For the text-containing cell, return its midpoint in (x, y) coordinate format. 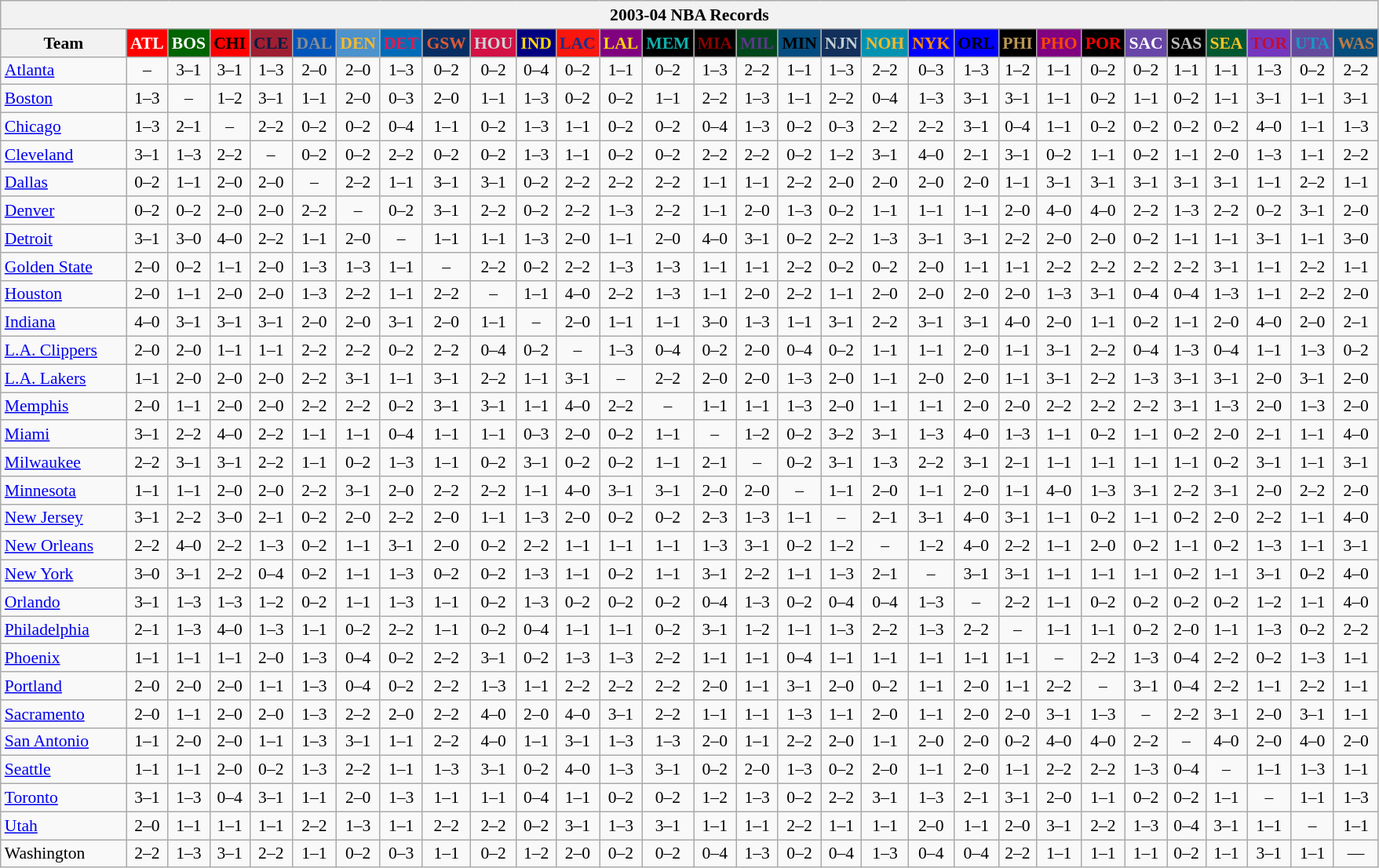
San Antonio (64, 742)
Atlanta (64, 71)
2–3 (715, 518)
Sacramento (64, 714)
Seattle (64, 770)
MIA (715, 43)
UTA (1312, 43)
Houston (64, 294)
LAC (578, 43)
Cleveland (64, 155)
HOU (493, 43)
MEM (667, 43)
DET (402, 43)
CLE (272, 43)
Milwaukee (64, 462)
ATL (148, 43)
Dallas (64, 183)
Toronto (64, 798)
CHI (229, 43)
Boston (64, 99)
Phoenix (64, 658)
MIL (757, 43)
GSW (446, 43)
ORL (976, 43)
PHI (1017, 43)
DEN (358, 43)
NOH (885, 43)
NJN (841, 43)
Orlando (64, 602)
Washington (64, 854)
Utah (64, 826)
NYK (931, 43)
PHO (1060, 43)
New York (64, 574)
Miami (64, 435)
L.A. Lakers (64, 378)
L.A. Clippers (64, 351)
SAC (1146, 43)
Indiana (64, 323)
Portland (64, 686)
— (1356, 854)
3–2 (841, 435)
TOR (1270, 43)
SAS (1187, 43)
New Jersey (64, 518)
Memphis (64, 407)
DAL (315, 43)
MIN (799, 43)
Golden State (64, 267)
WAS (1356, 43)
IND (536, 43)
Team (64, 43)
Philadelphia (64, 630)
SEA (1226, 43)
Denver (64, 211)
2003-04 NBA Records (689, 15)
New Orleans (64, 546)
LAL (622, 43)
BOS (188, 43)
Detroit (64, 239)
Minnesota (64, 491)
POR (1104, 43)
Chicago (64, 127)
